Return [X, Y] of the center of cell containing provided text 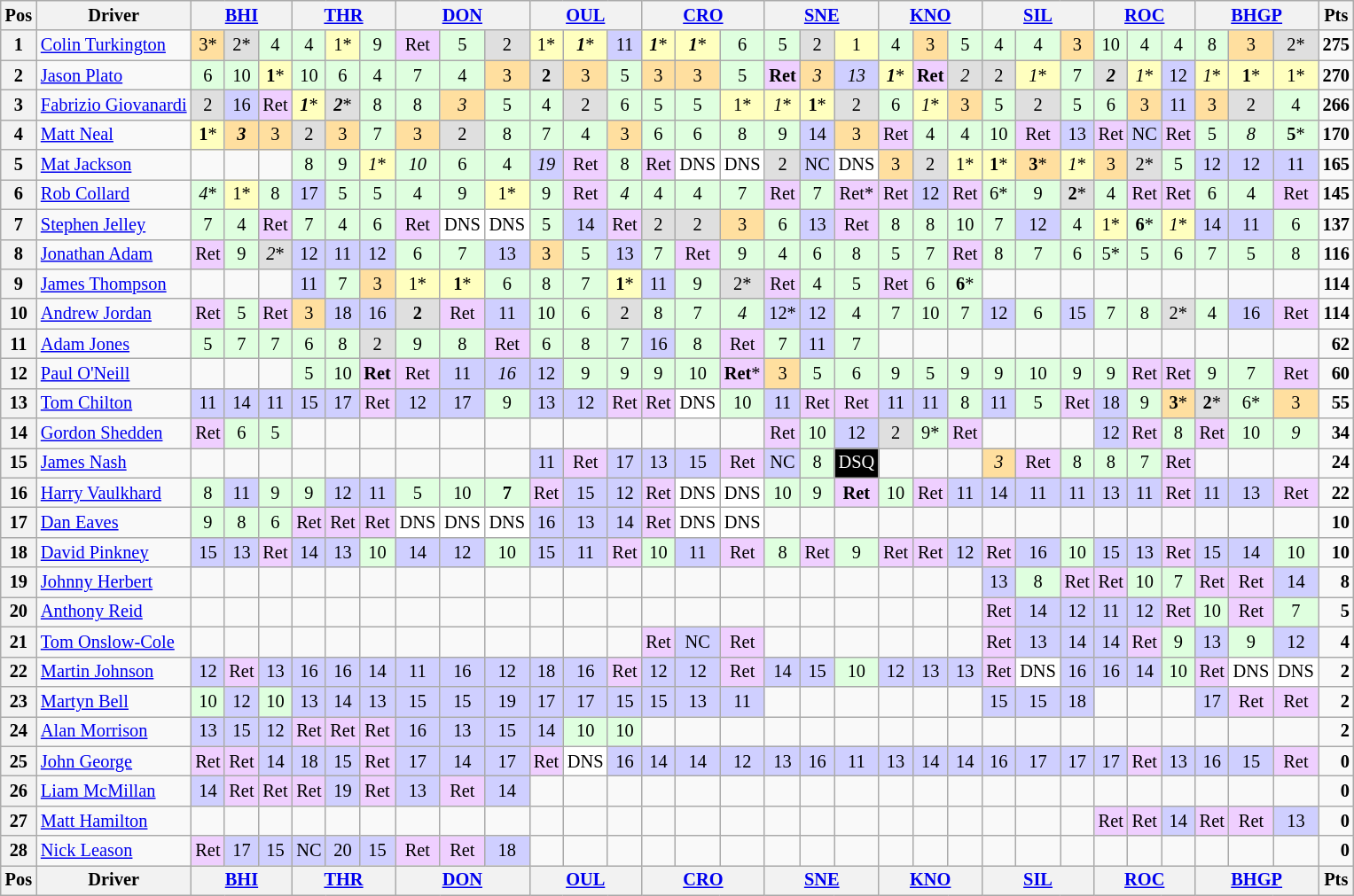
Harry Vaulkhard [113, 493]
Liam McMillan [113, 791]
Martin Johnson [113, 672]
John George [113, 761]
Tom Onslow-Cole [113, 642]
28 [19, 851]
27 [19, 821]
James Nash [113, 463]
116 [1336, 254]
Stephen Jelley [113, 224]
Mat Jackson [113, 165]
9* [930, 433]
Jonathan Adam [113, 254]
Rob Collard [113, 194]
26 [19, 791]
David Pinkney [113, 552]
Dan Eaves [113, 522]
Tom Chilton [113, 403]
Alan Morrison [113, 731]
55 [1336, 403]
Paul O'Neill [113, 373]
Martyn Bell [113, 701]
62 [1336, 344]
Adam Jones [113, 344]
23 [19, 701]
Anthony Reid [113, 612]
James Thompson [113, 284]
DSQ [857, 463]
Jason Plato [113, 75]
145 [1336, 194]
Matt Neal [113, 135]
Fabrizio Giovanardi [113, 105]
34 [1336, 433]
165 [1336, 165]
Matt Hamilton [113, 821]
Colin Turkington [113, 45]
Johnny Herbert [113, 582]
270 [1336, 75]
137 [1336, 224]
12* [782, 314]
60 [1336, 373]
170 [1336, 135]
Gordon Shedden [113, 433]
275 [1336, 45]
266 [1336, 105]
Andrew Jordan [113, 314]
Nick Leason [113, 851]
21 [19, 642]
25 [19, 761]
4* [207, 194]
